Capture the cell that displays the provided text and extract its (x, y) central coordinate. 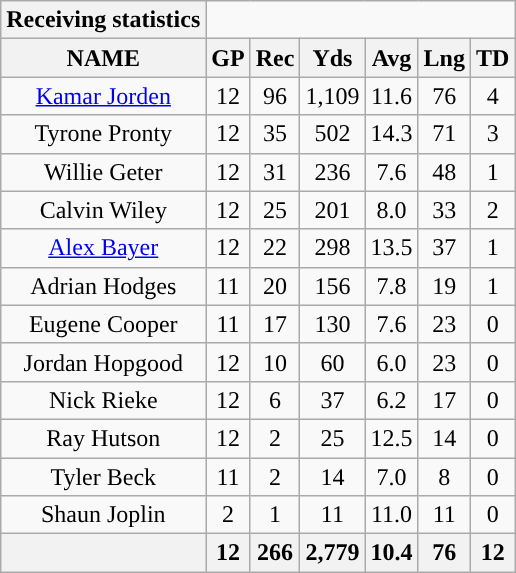
12.5 (392, 438)
Tyrone Pronty (104, 134)
8 (444, 477)
Adrian Hodges (104, 286)
Receiving statistics (104, 20)
201 (332, 210)
22 (275, 248)
1,109 (332, 96)
31 (275, 172)
Tyler Beck (104, 477)
502 (332, 134)
6.0 (392, 362)
10 (275, 362)
Ray Hutson (104, 438)
19 (444, 286)
60 (332, 362)
236 (332, 172)
11.0 (392, 515)
Yds (332, 58)
71 (444, 134)
33 (444, 210)
11.6 (392, 96)
Calvin Wiley (104, 210)
Eugene Cooper (104, 324)
Shaun Joplin (104, 515)
Jordan Hopgood (104, 362)
14.3 (392, 134)
96 (275, 96)
Alex Bayer (104, 248)
298 (332, 248)
4 (492, 96)
Kamar Jorden (104, 96)
Willie Geter (104, 172)
156 (332, 286)
Avg (392, 58)
3 (492, 134)
Rec (275, 58)
20 (275, 286)
10.4 (392, 553)
6.2 (392, 400)
8.0 (392, 210)
266 (275, 553)
Lng (444, 58)
7.8 (392, 286)
TD (492, 58)
6 (275, 400)
48 (444, 172)
35 (275, 134)
NAME (104, 58)
Nick Rieke (104, 400)
2,779 (332, 553)
7.0 (392, 477)
GP (228, 58)
130 (332, 324)
13.5 (392, 248)
